Detect which cell encompasses the target text, then output its [x, y] center coordinate. 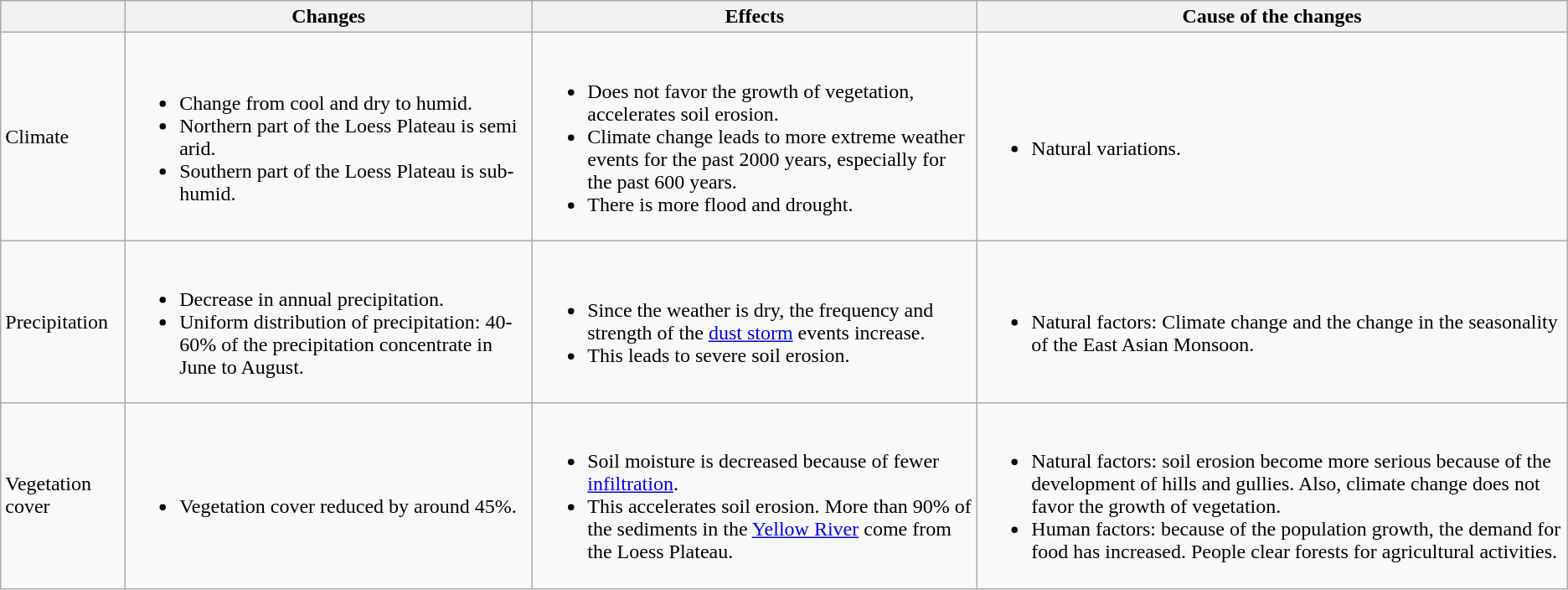
Effects [755, 17]
Changes [328, 17]
Natural factors: Climate change and the change in the seasonality of the East Asian Monsoon. [1271, 322]
Precipitation [63, 322]
Cause of the changes [1271, 17]
Climate [63, 137]
Decrease in annual precipitation.Uniform distribution of precipitation: 40-60% of the precipitation concentrate in June to August. [328, 322]
Since the weather is dry, the frequency and strength of the dust storm events increase.This leads to severe soil erosion. [755, 322]
Natural variations. [1271, 137]
Change from cool and dry to humid.Northern part of the Loess Plateau is semi arid.Southern part of the Loess Plateau is sub-humid. [328, 137]
Vegetation cover reduced by around 45%. [328, 496]
Vegetation cover [63, 496]
